Detect which cell encompasses the target text, then output its [X, Y] center coordinate. 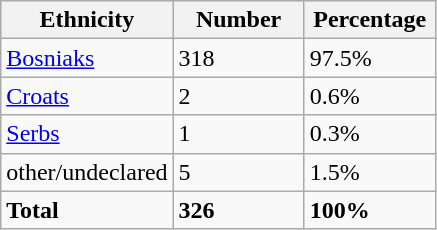
Serbs [87, 134]
97.5% [370, 58]
Bosniaks [87, 58]
Ethnicity [87, 20]
1.5% [370, 172]
0.6% [370, 96]
1 [238, 134]
2 [238, 96]
Percentage [370, 20]
100% [370, 210]
Croats [87, 96]
other/undeclared [87, 172]
326 [238, 210]
Total [87, 210]
Number [238, 20]
0.3% [370, 134]
318 [238, 58]
5 [238, 172]
